For the text-containing cell, return its midpoint in (x, y) coordinate format. 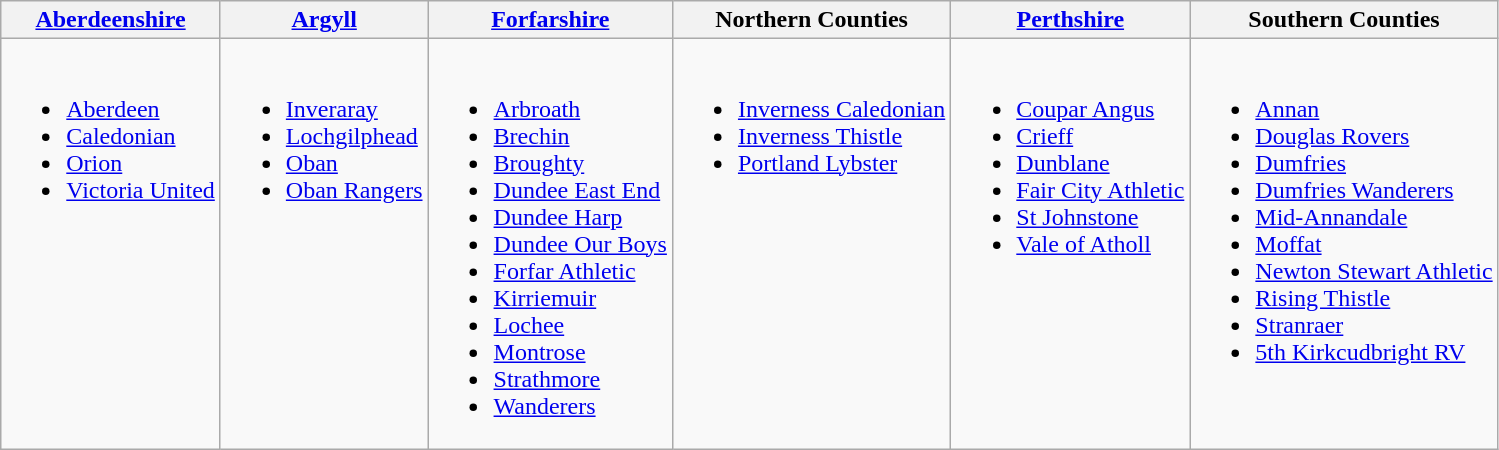
Southern Counties (1344, 20)
Coupar AngusCrieffDunblaneFair City AthleticSt JohnstoneVale of Atholl (1070, 244)
AnnanDouglas RoversDumfriesDumfries WanderersMid-AnnandaleMoffatNewton Stewart AthleticRising ThistleStranraer5th Kirkcudbright RV (1344, 244)
AberdeenCaledonianOrionVictoria United (111, 244)
Northern Counties (811, 20)
Perthshire (1070, 20)
Argyll (324, 20)
InverarayLochgilpheadObanOban Rangers (324, 244)
ArbroathBrechinBroughtyDundee East EndDundee HarpDundee Our BoysForfar AthleticKirriemuirLocheeMontroseStrathmoreWanderers (550, 244)
Forfarshire (550, 20)
Aberdeenshire (111, 20)
Inverness CaledonianInverness ThistlePortland Lybster (811, 244)
